Search for the cell housing the specified text and yield its [X, Y] center coordinate. 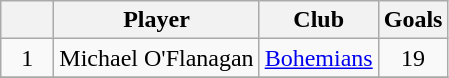
19 [413, 58]
Michael O'Flanagan [156, 58]
Bohemians [318, 58]
Club [318, 20]
Goals [413, 20]
1 [28, 58]
Player [156, 20]
